Capture the cell that displays the provided text and extract its [X, Y] central coordinate. 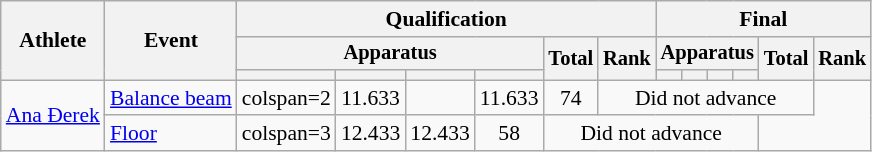
58 [510, 134]
Balance beam [171, 98]
74 [570, 98]
colspan=3 [286, 134]
Event [171, 40]
Final [764, 19]
colspan=2 [286, 98]
Ana Đerek [53, 116]
Athlete [53, 40]
Floor [171, 134]
Qualification [446, 19]
